Provide the [X, Y] coordinate of the cell's center where the given text is located.  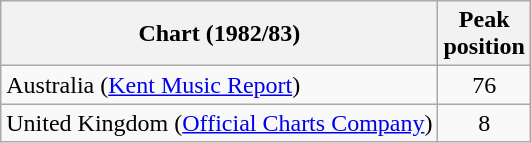
Chart (1982/83) [220, 34]
8 [484, 123]
United Kingdom (Official Charts Company) [220, 123]
Australia (Kent Music Report) [220, 85]
76 [484, 85]
Peak position [484, 34]
